Identify which cell holds the provided text, then report its (x, y) central coordinate. 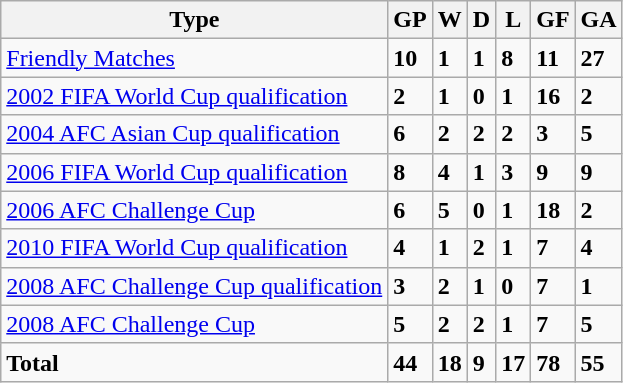
L (514, 20)
2002 FIFA World Cup qualification (194, 96)
10 (410, 58)
Total (194, 362)
2004 AFC Asian Cup qualification (194, 134)
78 (553, 362)
2008 AFC Challenge Cup (194, 324)
2006 FIFA World Cup qualification (194, 172)
W (450, 20)
Friendly Matches (194, 58)
Type (194, 20)
17 (514, 362)
GP (410, 20)
2008 AFC Challenge Cup qualification (194, 286)
D (481, 20)
2006 AFC Challenge Cup (194, 210)
27 (598, 58)
GA (598, 20)
11 (553, 58)
55 (598, 362)
GF (553, 20)
2010 FIFA World Cup qualification (194, 248)
44 (410, 362)
16 (553, 96)
